Search for the cell housing the specified text and yield its (x, y) center coordinate. 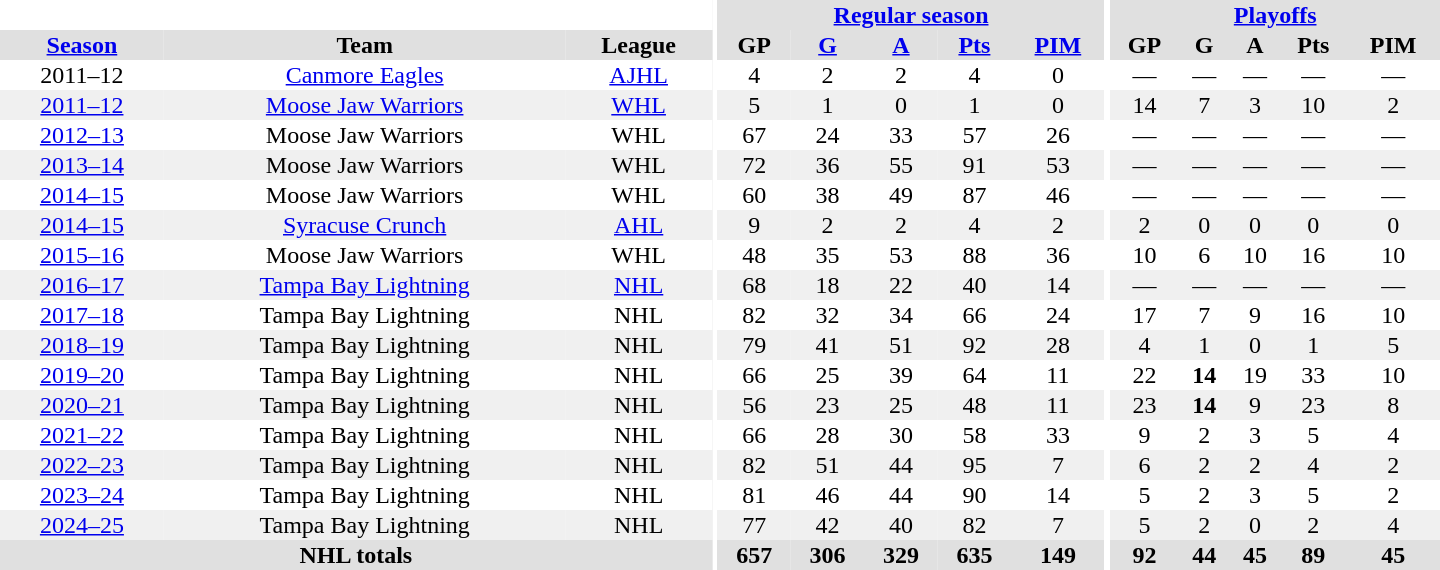
329 (900, 555)
56 (754, 405)
87 (974, 195)
2019–20 (82, 375)
Playoffs (1275, 15)
95 (974, 465)
AHL (639, 225)
635 (974, 555)
19 (1256, 375)
72 (754, 165)
2017–18 (82, 315)
88 (974, 255)
2015–16 (82, 255)
2021–22 (82, 435)
90 (974, 495)
2020–21 (82, 405)
89 (1313, 555)
64 (974, 375)
26 (1058, 135)
34 (900, 315)
2018–19 (82, 345)
8 (1393, 405)
18 (828, 285)
68 (754, 285)
Season (82, 45)
2013–14 (82, 165)
AJHL (639, 75)
32 (828, 315)
79 (754, 345)
49 (900, 195)
81 (754, 495)
657 (754, 555)
42 (828, 525)
39 (900, 375)
2016–17 (82, 285)
57 (974, 135)
60 (754, 195)
91 (974, 165)
17 (1144, 315)
Regular season (910, 15)
41 (828, 345)
67 (754, 135)
149 (1058, 555)
Syracuse Crunch (365, 225)
38 (828, 195)
35 (828, 255)
306 (828, 555)
2022–23 (82, 465)
77 (754, 525)
League (639, 45)
Team (365, 45)
Canmore Eagles (365, 75)
2023–24 (82, 495)
2012–13 (82, 135)
2024–25 (82, 525)
30 (900, 435)
58 (974, 435)
55 (900, 165)
NHL totals (356, 555)
